Identify which cell holds the provided text, then report its [x, y] central coordinate. 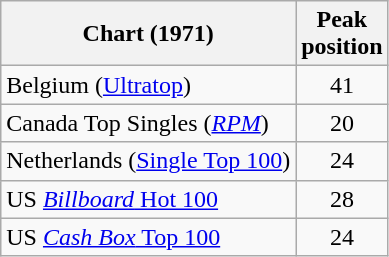
Chart (1971) [148, 34]
Peakposition [342, 34]
US Billboard Hot 100 [148, 199]
US Cash Box Top 100 [148, 237]
Belgium (Ultratop) [148, 85]
Canada Top Singles (RPM) [148, 123]
Netherlands (Single Top 100) [148, 161]
20 [342, 123]
41 [342, 85]
28 [342, 199]
